Return the (X, Y) coordinate for the center point of the cell that contains the specified text.  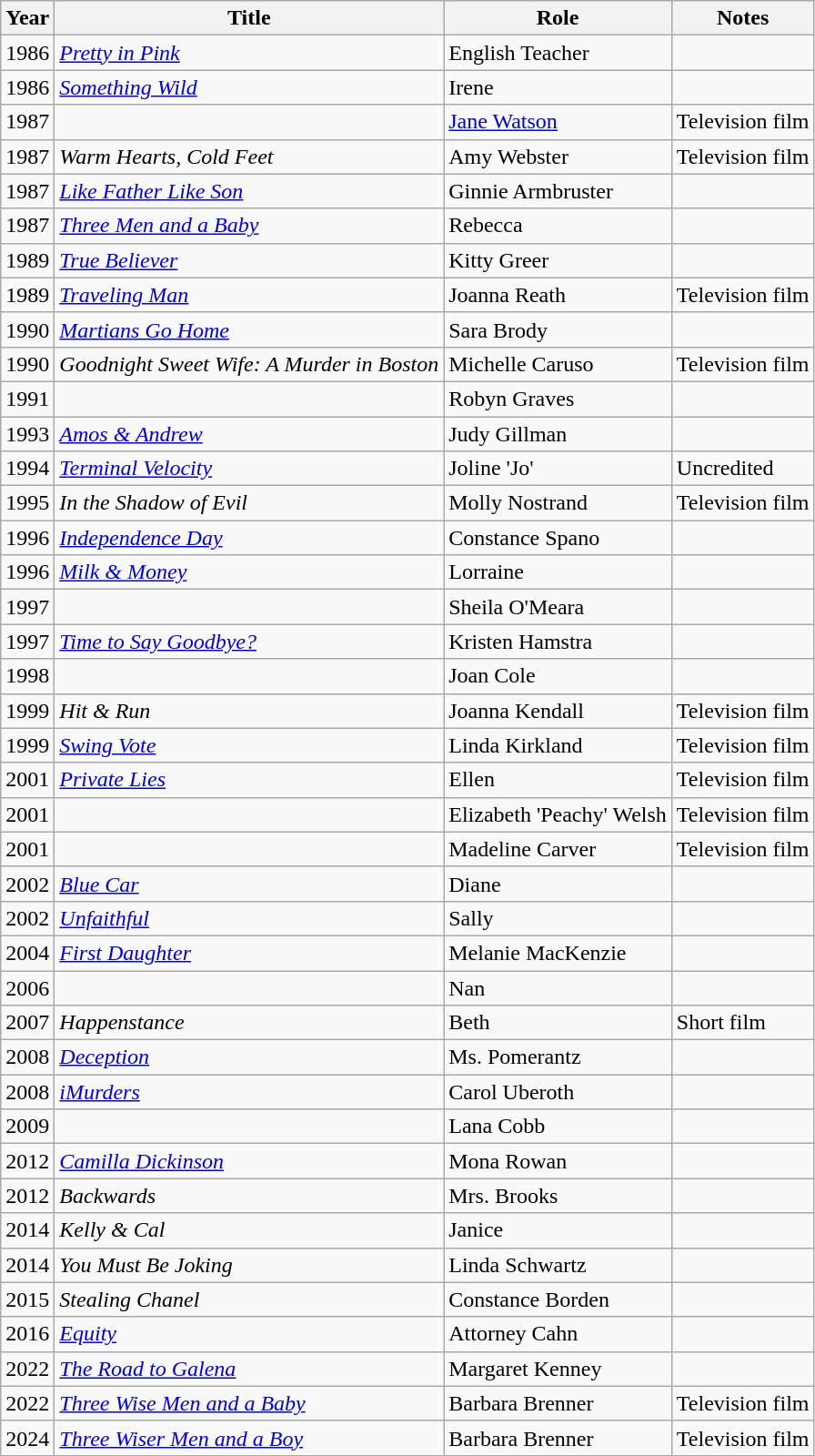
Pretty in Pink (249, 53)
1994 (27, 469)
Deception (249, 1057)
Swing Vote (249, 745)
Sara Brody (558, 329)
Michelle Caruso (558, 364)
Janice (558, 1230)
Title (249, 18)
Traveling Man (249, 295)
Joline 'Jo' (558, 469)
2016 (27, 1334)
Notes (742, 18)
Kristen Hamstra (558, 642)
Joan Cole (558, 676)
Sally (558, 918)
Constance Borden (558, 1299)
Role (558, 18)
Equity (249, 1334)
2024 (27, 1438)
Uncredited (742, 469)
2015 (27, 1299)
Attorney Cahn (558, 1334)
Kitty Greer (558, 260)
Three Wise Men and a Baby (249, 1403)
Happenstance (249, 1023)
Lorraine (558, 572)
Robyn Graves (558, 399)
Time to Say Goodbye? (249, 642)
Milk & Money (249, 572)
Melanie MacKenzie (558, 953)
Jane Watson (558, 122)
Mona Rowan (558, 1161)
Year (27, 18)
Amy Webster (558, 157)
Ellen (558, 780)
2009 (27, 1127)
Private Lies (249, 780)
Rebecca (558, 226)
2006 (27, 987)
Nan (558, 987)
Mrs. Brooks (558, 1196)
Sheila O'Meara (558, 607)
Stealing Chanel (249, 1299)
Molly Nostrand (558, 503)
Joanna Kendall (558, 711)
Joanna Reath (558, 295)
Judy Gillman (558, 434)
Constance Spano (558, 538)
Hit & Run (249, 711)
2004 (27, 953)
Linda Kirkland (558, 745)
Diane (558, 884)
1998 (27, 676)
True Believer (249, 260)
Margaret Kenney (558, 1369)
Lana Cobb (558, 1127)
Backwards (249, 1196)
Camilla Dickinson (249, 1161)
iMurders (249, 1092)
1991 (27, 399)
Irene (558, 87)
Martians Go Home (249, 329)
Something Wild (249, 87)
First Daughter (249, 953)
The Road to Galena (249, 1369)
Elizabeth 'Peachy' Welsh (558, 814)
In the Shadow of Evil (249, 503)
You Must Be Joking (249, 1265)
Like Father Like Son (249, 191)
Goodnight Sweet Wife: A Murder in Boston (249, 364)
Three Wiser Men and a Boy (249, 1438)
1993 (27, 434)
Short film (742, 1023)
Warm Hearts, Cold Feet (249, 157)
Madeline Carver (558, 849)
Beth (558, 1023)
Terminal Velocity (249, 469)
Amos & Andrew (249, 434)
Ms. Pomerantz (558, 1057)
Independence Day (249, 538)
2007 (27, 1023)
Blue Car (249, 884)
Kelly & Cal (249, 1230)
1995 (27, 503)
Ginnie Armbruster (558, 191)
Carol Uberoth (558, 1092)
Three Men and a Baby (249, 226)
English Teacher (558, 53)
Linda Schwartz (558, 1265)
Unfaithful (249, 918)
